Output the [x, y] coordinate of the center of the cell containing the given text.  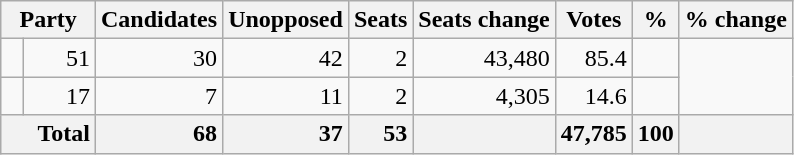
68 [160, 134]
Party [48, 20]
11 [286, 96]
42 [286, 58]
% change [736, 20]
% [656, 20]
Votes [594, 20]
30 [160, 58]
17 [59, 96]
Unopposed [286, 20]
Seats change [484, 20]
4,305 [484, 96]
Seats [380, 20]
47,785 [594, 134]
100 [656, 134]
37 [286, 134]
14.6 [594, 96]
51 [59, 58]
7 [160, 96]
53 [380, 134]
85.4 [594, 58]
43,480 [484, 58]
Candidates [160, 20]
Total [48, 134]
